Scan for the cell matching the given text and deliver its [X, Y] coordinate at center. 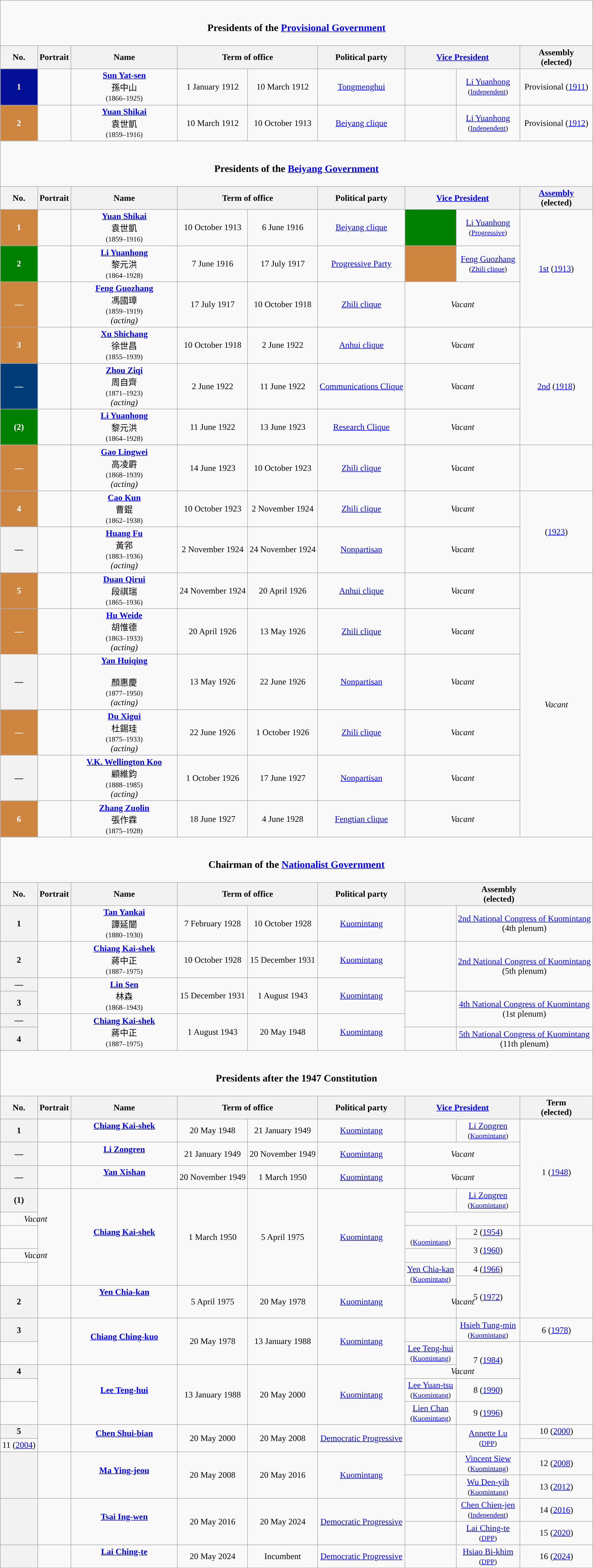
Gao Lingwei高凌霨(1868–1939)(acting) [124, 468]
5th National Congress of Kuomintang(11th plenum) [524, 1039]
10 (2000) [556, 1431]
Feng Guozhang馮國璋(1859–1919)(acting) [124, 305]
2nd National Congress of Kuomintang(4th plenum) [524, 924]
Tan Yankai譚延闓(1880–1930) [124, 924]
Lee Teng-hui(Kuomintang) [430, 1353]
Annette Lu(DPP) [488, 1438]
Li Zongren [124, 1154]
6 June 1916 [283, 228]
Hu Weide胡惟德(1863–1933)(acting) [124, 631]
Hsieh Tung-min (Kuomintang) [488, 1330]
4 (1966) [488, 1269]
Lien Chan(Kuomintang) [430, 1413]
Chiang Ching-kuo [124, 1342]
Chairman of the Nationalist Government [296, 860]
(1923) [556, 531]
Provisional (1911) [556, 87]
15 (2020) [556, 1533]
Vincent Siew(Kuomintang) [488, 1463]
2nd National Congress of Kuomintang(5th plenum) [524, 967]
3 (1960) [488, 1251]
Chen Shui-bian [124, 1438]
16 (2024) [556, 1556]
Tsai Ing-wen [124, 1521]
7 June 1916 [213, 263]
Communications Clique [361, 386]
4th National Congress of Kuomintang(1st plenum) [524, 1009]
12 (2008) [556, 1463]
Zhang Zuolin張作霖(1875–1928) [124, 819]
1 (1948) [556, 1172]
Du Xigui杜錫珪(1875–1933)(acting) [124, 732]
17 June 1927 [283, 778]
V.K. Wellington Koo顧維鈞(1888–1985)(acting) [124, 778]
18 June 1927 [213, 819]
2nd (1918) [556, 386]
Yan Huiqing顏惠慶(1877–1950)(acting) [124, 682]
4 June 1928 [283, 819]
1st (1913) [556, 268]
(2) [19, 427]
Term(elected) [556, 1107]
Progressive Party [361, 263]
2 (1954) [488, 1232]
Feng Guozhang (Zhili clique) [488, 263]
Ma Ying-jeou [124, 1475]
6 [19, 819]
Li Yuanhong (Progressive) [488, 228]
(1) [19, 1200]
Presidents of the Provisional Government [296, 23]
Research Clique [361, 427]
Hsiao Bi-khim(DPP) [488, 1556]
Provisional (1912) [556, 123]
Presidents of the Beiyang Government [296, 163]
Fengtian clique [361, 819]
5 (1972) [488, 1297]
Yan Xishan [124, 1177]
14 (2016) [556, 1510]
Li Zongren (Kuomintang) [488, 1131]
Chen Chien-jen(Independent) [488, 1510]
Sun Yat-sen孫中山(1866–1925) [124, 87]
Yen Chia-kan(Kuomintang) [430, 1274]
Lai Ching-te [124, 1556]
Li Zongren(Kuomintang) [488, 1200]
Yen Chia-kan [124, 1302]
Lai Ching-te(DPP) [488, 1533]
Xu Shichang徐世昌(1855–1939) [124, 345]
Presidents after the 1947 Constitution [296, 1073]
11 (2004) [19, 1445]
13 June 1923 [283, 427]
14 June 1923 [213, 468]
13 (2012) [556, 1487]
(Kuomintang) [430, 1237]
Tongmenghui [361, 87]
Cao Kun曹錕(1862–1938) [124, 509]
6 (1978) [556, 1330]
Duan Qirui段祺瑞(1865–1936) [124, 591]
Wu Den-yih (Kuomintang) [488, 1487]
7 February 1928 [213, 924]
1 January 1912 [213, 87]
Lin Sen林森(1868–1943) [124, 996]
Lee Teng-hui [124, 1395]
Zhou Ziqi周自齊(1871–1923)(acting) [124, 386]
9 (1996) [488, 1413]
8 (1990) [488, 1390]
Lee Yuan-tsu(Kuomintang) [430, 1390]
Huang Fu黃郛(1883–1936)(acting) [124, 550]
7 (1984) [488, 1360]
Incumbent [283, 1556]
